Extract the (x, y) coordinate from the center of the cell holding the provided text.  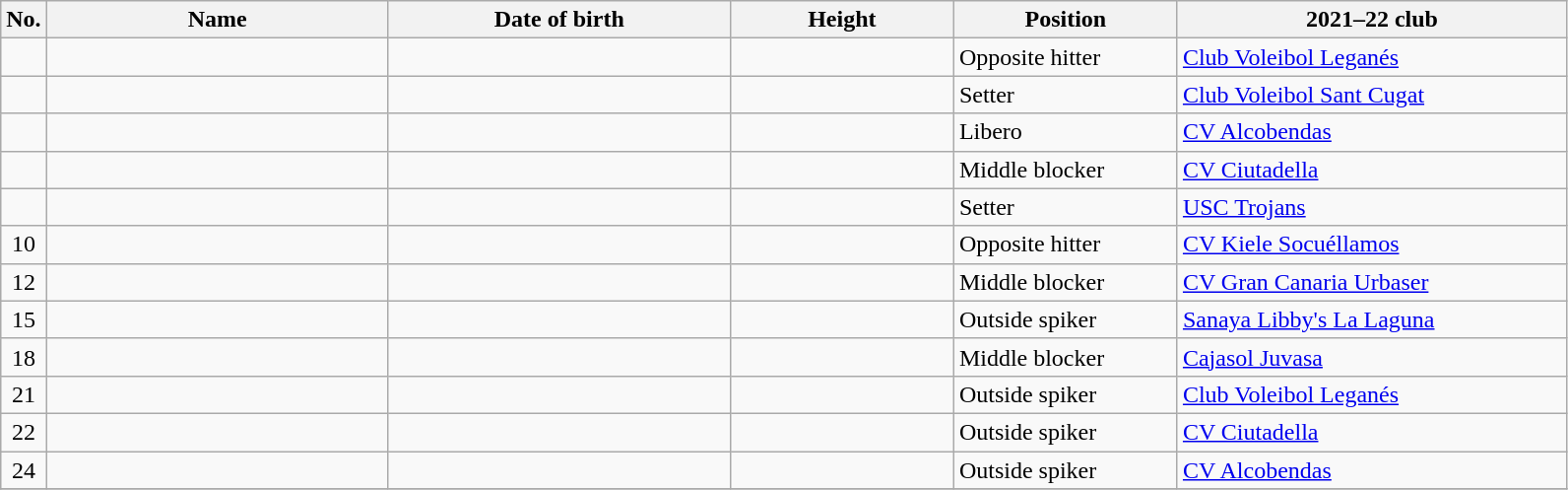
Date of birth (559, 20)
Name (217, 20)
Position (1066, 20)
No. (24, 20)
USC Trojans (1371, 207)
21 (24, 394)
Height (841, 20)
18 (24, 357)
12 (24, 282)
2021–22 club (1371, 20)
15 (24, 319)
Cajasol Juvasa (1371, 357)
22 (24, 432)
Club Voleibol Sant Cugat (1371, 95)
10 (24, 245)
24 (24, 470)
CV Gran Canaria Urbaser (1371, 282)
Libero (1066, 132)
Sanaya Libby's La Laguna (1371, 319)
CV Kiele Socuéllamos (1371, 245)
